Provide the (X, Y) coordinate of the cell's center where the given text is located.  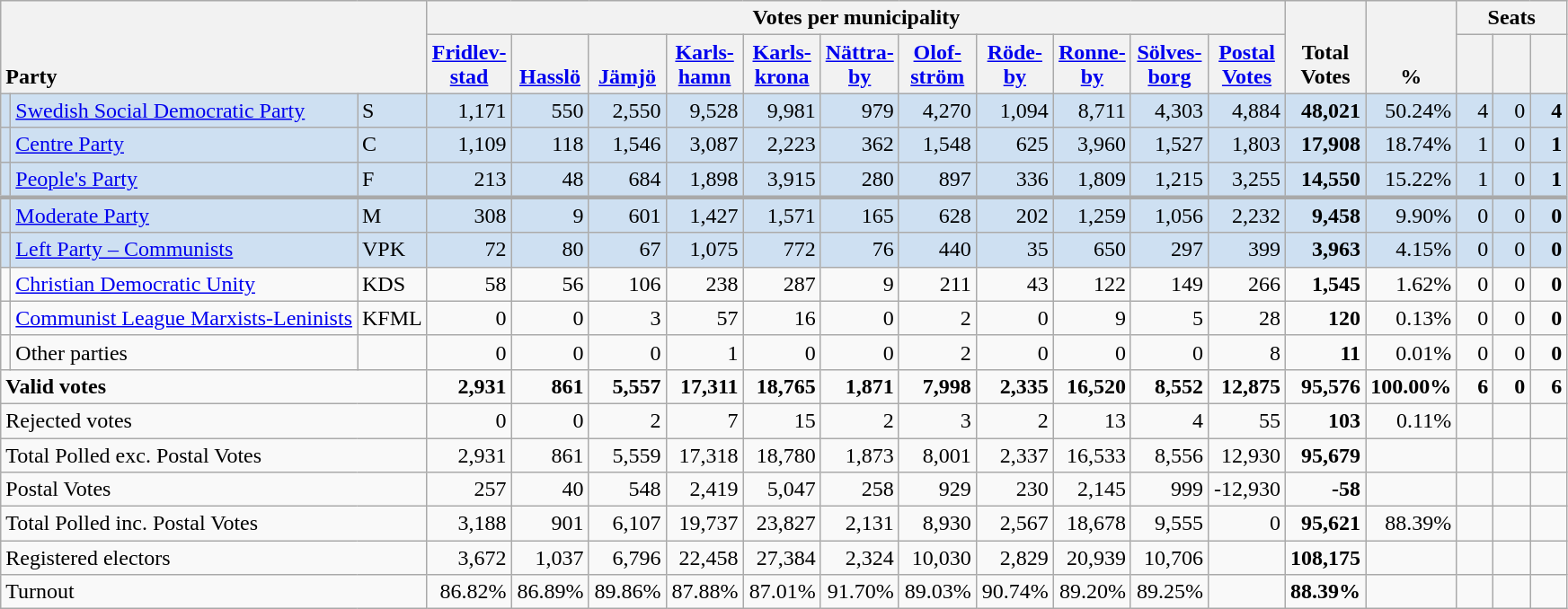
601 (627, 216)
Total Polled inc. Postal Votes (214, 524)
8,001 (937, 455)
18,765 (782, 386)
108,175 (1326, 558)
22,458 (704, 558)
1,809 (1092, 180)
95,576 (1326, 386)
% (1411, 47)
14,550 (1326, 180)
50.24% (1411, 110)
89.25% (1169, 592)
8 (1246, 352)
43 (1014, 284)
KFML (393, 318)
95,679 (1326, 455)
2,324 (859, 558)
1,545 (1326, 284)
257 (469, 490)
280 (859, 180)
308 (469, 216)
12,930 (1246, 455)
Swedish Social Democratic Party (184, 110)
15.22% (1411, 180)
57 (704, 318)
1,259 (1092, 216)
18.74% (1411, 145)
999 (1169, 490)
20,939 (1092, 558)
Valid votes (214, 386)
2,550 (627, 110)
89.03% (937, 592)
1,527 (1169, 145)
89.86% (627, 592)
23,827 (782, 524)
118 (550, 145)
1,898 (704, 180)
287 (782, 284)
2,829 (1014, 558)
17,908 (1326, 145)
266 (1246, 284)
90.74% (1014, 592)
149 (1169, 284)
5,047 (782, 490)
76 (859, 250)
Olof- ström (937, 65)
2,131 (859, 524)
Rejected votes (214, 420)
55 (1246, 420)
86.89% (550, 592)
1,037 (550, 558)
650 (1092, 250)
772 (782, 250)
550 (550, 110)
Röde- by (1014, 65)
Registered electors (214, 558)
6,796 (627, 558)
M (393, 216)
Nättra- by (859, 65)
7,998 (937, 386)
67 (627, 250)
106 (627, 284)
86.82% (469, 592)
18,780 (782, 455)
28 (1246, 318)
2,419 (704, 490)
258 (859, 490)
95,621 (1326, 524)
1,109 (469, 145)
6,107 (627, 524)
4.15% (1411, 250)
1,548 (937, 145)
628 (937, 216)
0.13% (1411, 318)
Sölves- borg (1169, 65)
8,552 (1169, 386)
362 (859, 145)
16 (782, 318)
Fridlev- stad (469, 65)
1,171 (469, 110)
1,427 (704, 216)
548 (627, 490)
1,803 (1246, 145)
15 (782, 420)
-12,930 (1246, 490)
4,303 (1169, 110)
0.01% (1411, 352)
35 (1014, 250)
1,546 (627, 145)
10,706 (1169, 558)
Other parties (184, 352)
87.88% (704, 592)
Moderate Party (184, 216)
230 (1014, 490)
3,915 (782, 180)
5,557 (627, 386)
Left Party – Communists (184, 250)
9,981 (782, 110)
2,232 (1246, 216)
13 (1092, 420)
3,672 (469, 558)
91.70% (859, 592)
F (393, 180)
40 (550, 490)
336 (1014, 180)
89.20% (1092, 592)
16,533 (1092, 455)
3,087 (704, 145)
Ronne- by (1092, 65)
Karls- krona (782, 65)
1,871 (859, 386)
16,520 (1092, 386)
9.90% (1411, 216)
C (393, 145)
297 (1169, 250)
S (393, 110)
58 (469, 284)
2,145 (1092, 490)
9,555 (1169, 524)
Turnout (214, 592)
103 (1326, 420)
10,030 (937, 558)
18,678 (1092, 524)
8,556 (1169, 455)
KDS (393, 284)
100.00% (1411, 386)
901 (550, 524)
9,528 (704, 110)
238 (704, 284)
2,567 (1014, 524)
165 (859, 216)
2,335 (1014, 386)
440 (937, 250)
80 (550, 250)
17,311 (704, 386)
625 (1014, 145)
1,571 (782, 216)
VPK (393, 250)
72 (469, 250)
2,223 (782, 145)
Total Polled exc. Postal Votes (214, 455)
122 (1092, 284)
Communist League Marxists-Leninists (184, 318)
979 (859, 110)
48,021 (1326, 110)
1,056 (1169, 216)
211 (937, 284)
3,960 (1092, 145)
3,255 (1246, 180)
Karls- hamn (704, 65)
1.62% (1411, 284)
Votes per municipality (855, 18)
Hasslö (550, 65)
7 (704, 420)
11 (1326, 352)
Christian Democratic Unity (184, 284)
1,094 (1014, 110)
Jämjö (627, 65)
5,559 (627, 455)
-58 (1326, 490)
929 (937, 490)
1,075 (704, 250)
8,930 (937, 524)
213 (469, 180)
9,458 (1326, 216)
4,270 (937, 110)
3,963 (1326, 250)
17,318 (704, 455)
19,737 (704, 524)
8,711 (1092, 110)
12,875 (1246, 386)
897 (937, 180)
1,215 (1169, 180)
Party (214, 47)
People's Party (184, 180)
Total Votes (1326, 47)
4,884 (1246, 110)
3,188 (469, 524)
48 (550, 180)
87.01% (782, 592)
Seats (1511, 18)
5 (1169, 318)
202 (1014, 216)
27,384 (782, 558)
56 (550, 284)
684 (627, 180)
1,873 (859, 455)
399 (1246, 250)
0.11% (1411, 420)
Centre Party (184, 145)
2,337 (1014, 455)
120 (1326, 318)
